Detect which cell encompasses the target text, then output its (X, Y) center coordinate. 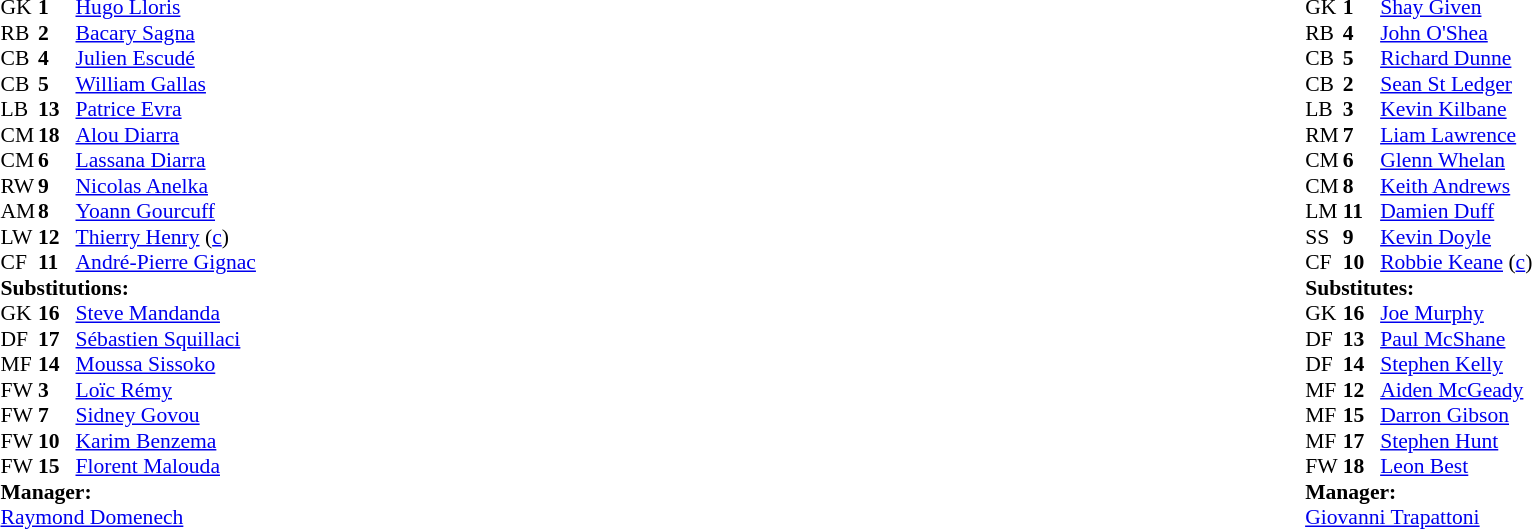
Joe Murphy (1456, 313)
Karim Benzema (166, 441)
RW (19, 186)
Substitutions: (128, 288)
SS (1324, 237)
Aiden McGeady (1456, 390)
Kevin Kilbane (1456, 109)
Stephen Kelly (1456, 365)
Sidney Govou (166, 415)
LW (19, 237)
Richard Dunne (1456, 59)
Liam Lawrence (1456, 135)
Patrice Evra (166, 109)
Damien Duff (1456, 211)
Sean St Ledger (1456, 84)
Thierry Henry (c) (166, 237)
Nicolas Anelka (166, 186)
Sébastien Squillaci (166, 339)
Yoann Gourcuff (166, 211)
Substitutes: (1418, 288)
William Gallas (166, 84)
Lassana Diarra (166, 161)
Alou Diarra (166, 135)
Glenn Whelan (1456, 161)
Leon Best (1456, 467)
LM (1324, 211)
André-Pierre Gignac (166, 263)
John O'Shea (1456, 33)
Darron Gibson (1456, 415)
Steve Mandanda (166, 313)
Florent Malouda (166, 467)
Julien Escudé (166, 59)
Robbie Keane (c) (1456, 263)
Stephen Hunt (1456, 441)
Moussa Sissoko (166, 365)
RM (1324, 135)
Loïc Rémy (166, 390)
Keith Andrews (1456, 186)
AM (19, 211)
Kevin Doyle (1456, 237)
Bacary Sagna (166, 33)
Paul McShane (1456, 339)
